From the cell containing the given text, extract its center point as [x, y] coordinate. 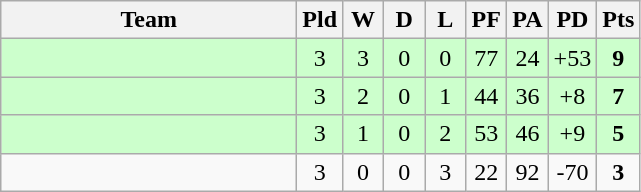
77 [486, 58]
Pts [618, 20]
5 [618, 134]
44 [486, 96]
46 [528, 134]
-70 [572, 172]
PA [528, 20]
Team [149, 20]
7 [618, 96]
22 [486, 172]
92 [528, 172]
W [364, 20]
24 [528, 58]
L [446, 20]
36 [528, 96]
53 [486, 134]
PD [572, 20]
+53 [572, 58]
D [404, 20]
9 [618, 58]
Pld [320, 20]
+9 [572, 134]
+8 [572, 96]
PF [486, 20]
